Search for the cell housing the specified text and yield its (x, y) center coordinate. 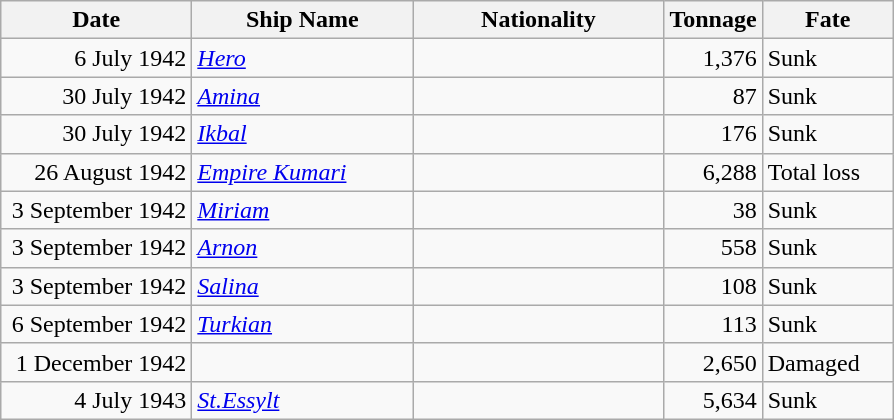
Arnon (302, 248)
Ship Name (302, 20)
Empire Kumari (302, 172)
2,650 (713, 362)
Fate (828, 20)
Turkian (302, 324)
Ikbal (302, 134)
108 (713, 286)
1 December 1942 (96, 362)
38 (713, 210)
87 (713, 96)
558 (713, 248)
1,376 (713, 58)
26 August 1942 (96, 172)
Date (96, 20)
St.Essylt (302, 400)
6,288 (713, 172)
113 (713, 324)
Total loss (828, 172)
Salina (302, 286)
176 (713, 134)
Amina (302, 96)
6 July 1942 (96, 58)
Hero (302, 58)
Tonnage (713, 20)
Miriam (302, 210)
Nationality (538, 20)
5,634 (713, 400)
4 July 1943 (96, 400)
Damaged (828, 362)
6 September 1942 (96, 324)
